Identify which cell holds the provided text, then report its [x, y] central coordinate. 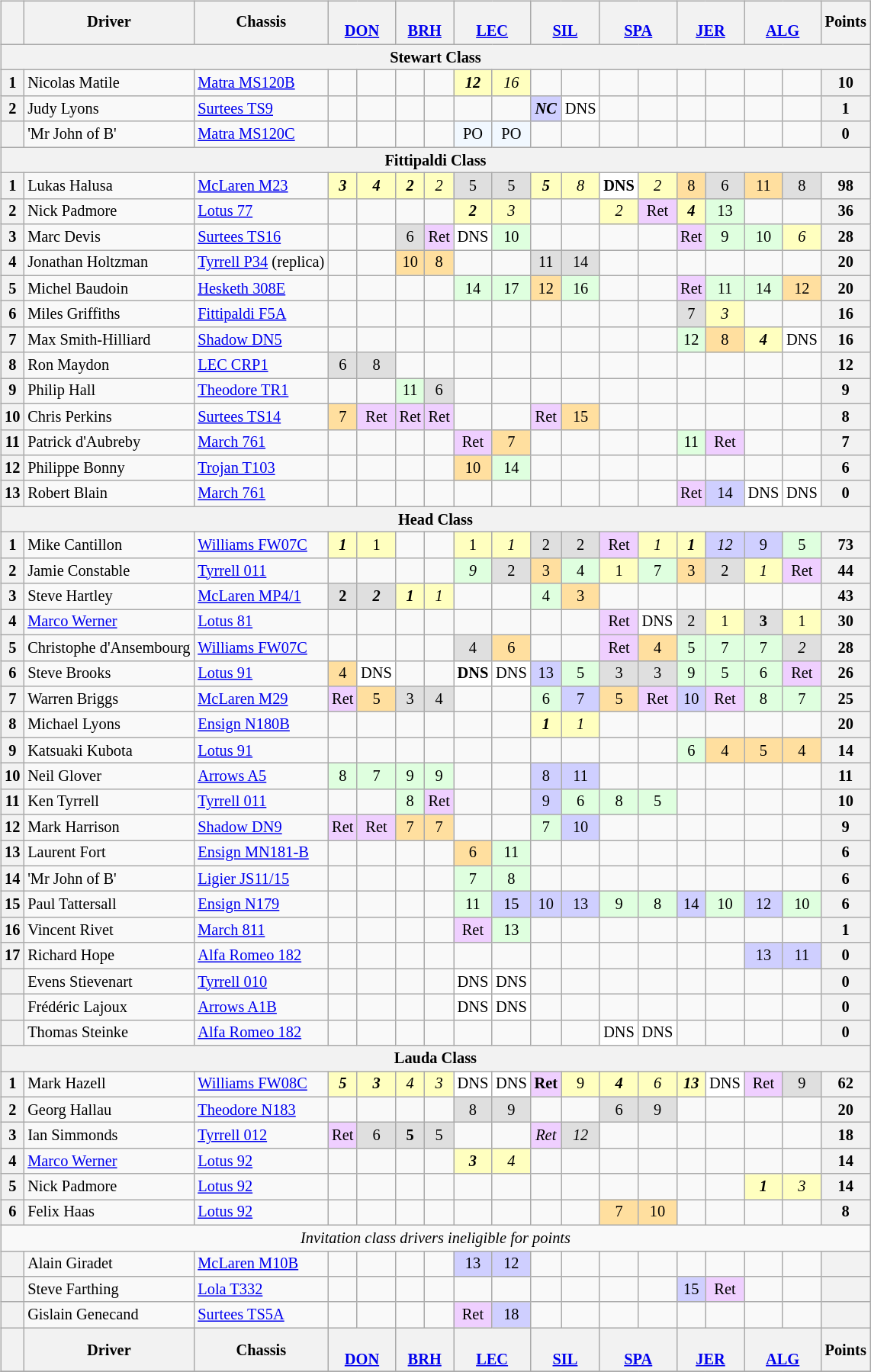
Shadow DN9 [261, 827]
Gislain Genecand [108, 1315]
Philip Hall [108, 391]
Arrows A5 [261, 776]
Trojan T103 [261, 468]
Laurent Fort [108, 853]
Ligier JS11/15 [261, 879]
Mark Harrison [108, 827]
Philippe Bonny [108, 468]
Nicolas Matile [108, 83]
26 [846, 673]
Judy Lyons [108, 109]
Williams FW08C [261, 1084]
Jonathan Holtzman [108, 263]
Frédéric Lajoux [108, 1007]
Felix Haas [108, 1213]
Lotus 77 [261, 211]
Fittipaldi F5A [261, 314]
30 [846, 622]
McLaren M23 [261, 186]
Ensign N179 [261, 904]
Georg Hallau [108, 1110]
Jamie Constable [108, 570]
Thomas Steinke [108, 1033]
Fittipaldi Class [435, 160]
LEC CRP1 [261, 365]
March 811 [261, 930]
Matra MS120C [261, 134]
Arrows A1B [261, 1007]
Steve Brooks [108, 673]
Vincent Rivet [108, 930]
Ensign MN181-B [261, 853]
Shadow DN5 [261, 340]
Mark Hazell [108, 1084]
Surtees TS16 [261, 237]
Invitation class drivers ineligible for points [435, 1238]
44 [846, 570]
Tyrrell P34 (replica) [261, 263]
Paul Tattersall [108, 904]
Steve Farthing [108, 1290]
McLaren MP4/1 [261, 596]
Ken Tyrrell [108, 802]
Lauda Class [435, 1059]
Warren Briggs [108, 699]
Theodore TR1 [261, 391]
73 [846, 545]
43 [846, 596]
Neil Glover [108, 776]
Head Class [435, 519]
Lotus 81 [261, 622]
Ian Simmonds [108, 1136]
Christophe d'Ansembourg [108, 647]
Patrick d'Aubreby [108, 442]
62 [846, 1084]
Katsuaki Kubota [108, 750]
Lola T332 [261, 1290]
McLaren M10B [261, 1264]
Alain Giradet [108, 1264]
Steve Hartley [108, 596]
Surtees TS9 [261, 109]
McLaren M29 [261, 699]
Mike Cantillon [108, 545]
25 [846, 699]
Miles Griffiths [108, 314]
Surtees TS5A [261, 1315]
36 [846, 211]
Robert Blain [108, 493]
Max Smith-Hilliard [108, 340]
Tyrrell 012 [261, 1136]
Matra MS120B [261, 83]
Michael Lyons [108, 725]
Chris Perkins [108, 416]
Surtees TS14 [261, 416]
98 [846, 186]
Ron Maydon [108, 365]
Lukas Halusa [108, 186]
Richard Hope [108, 956]
Evens Stievenart [108, 982]
Tyrrell 010 [261, 982]
Stewart Class [435, 57]
Hesketh 308E [261, 288]
Michel Baudoin [108, 288]
Ensign N180B [261, 725]
Marc Devis [108, 237]
NC [546, 109]
Theodore N183 [261, 1110]
